Output the (X, Y) coordinate of the center of the cell containing the given text.  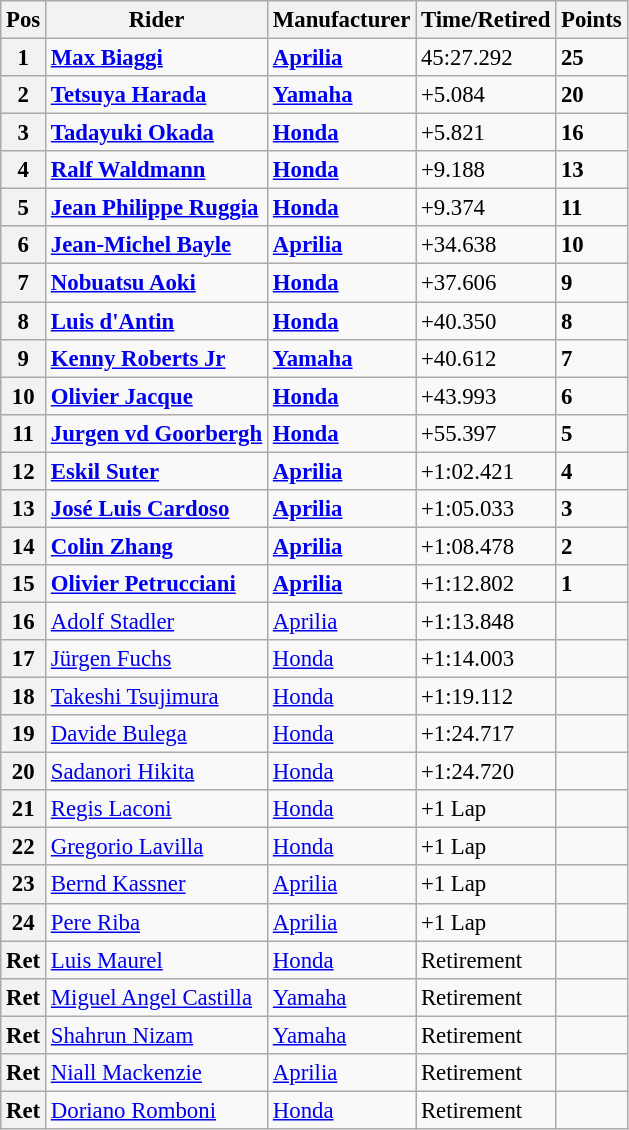
Jürgen Fuchs (157, 659)
Kenny Roberts Jr (157, 358)
Davide Bulega (157, 734)
21 (24, 809)
+1:14.003 (486, 659)
+9.188 (486, 170)
+43.993 (486, 396)
+1:02.421 (486, 471)
Luis Maurel (157, 960)
Manufacturer (341, 20)
Jean-Michel Bayle (157, 245)
14 (24, 546)
Olivier Jacque (157, 396)
Jean Philippe Ruggia (157, 208)
19 (24, 734)
+5.821 (486, 133)
Ralf Waldmann (157, 170)
+1:05.033 (486, 509)
17 (24, 659)
Jurgen vd Goorbergh (157, 433)
Takeshi Tsujimura (157, 697)
Adolf Stadler (157, 621)
+40.612 (486, 358)
Bernd Kassner (157, 885)
+1:24.720 (486, 772)
Pere Riba (157, 922)
Niall Mackenzie (157, 1073)
Rider (157, 20)
Time/Retired (486, 20)
24 (24, 922)
Doriano Romboni (157, 1110)
Tetsuya Harada (157, 95)
+9.374 (486, 208)
+1:19.112 (486, 697)
Pos (24, 20)
15 (24, 584)
Olivier Petrucciani (157, 584)
Nobuatsu Aoki (157, 283)
22 (24, 847)
Shahrun Nizam (157, 1035)
Regis Laconi (157, 809)
25 (592, 58)
José Luis Cardoso (157, 509)
23 (24, 885)
Sadanori Hikita (157, 772)
Miguel Angel Castilla (157, 997)
Max Biaggi (157, 58)
+1:08.478 (486, 546)
+1:13.848 (486, 621)
12 (24, 471)
Eskil Suter (157, 471)
+34.638 (486, 245)
Colin Zhang (157, 546)
Luis d'Antin (157, 321)
+37.606 (486, 283)
Gregorio Lavilla (157, 847)
+5.084 (486, 95)
+1:12.802 (486, 584)
Points (592, 20)
+55.397 (486, 433)
45:27.292 (486, 58)
18 (24, 697)
+40.350 (486, 321)
Tadayuki Okada (157, 133)
+1:24.717 (486, 734)
